Search for the cell housing the specified text and yield its [X, Y] center coordinate. 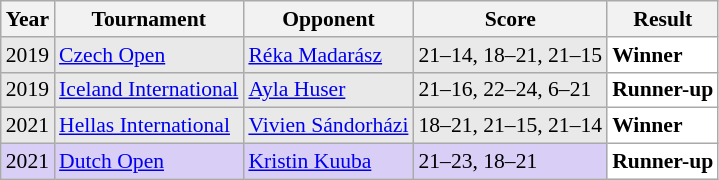
Czech Open [148, 55]
21–14, 18–21, 21–15 [510, 55]
Hellas International [148, 126]
Réka Madarász [328, 55]
21–16, 22–24, 6–21 [510, 90]
Score [510, 19]
18–21, 21–15, 21–14 [510, 126]
Kristin Kuuba [328, 162]
21–23, 18–21 [510, 162]
Year [28, 19]
Iceland International [148, 90]
Opponent [328, 19]
Dutch Open [148, 162]
Result [662, 19]
Tournament [148, 19]
Vivien Sándorházi [328, 126]
Ayla Huser [328, 90]
